Return the [X, Y] coordinate for the center point of the cell that contains the specified text.  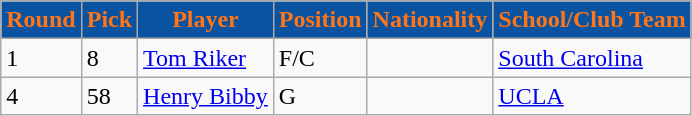
4 [41, 96]
Position [320, 20]
58 [109, 96]
Player [206, 20]
School/Club Team [592, 20]
1 [41, 58]
F/C [320, 58]
South Carolina [592, 58]
8 [109, 58]
G [320, 96]
Round [41, 20]
UCLA [592, 96]
Pick [109, 20]
Tom Riker [206, 58]
Nationality [430, 20]
Henry Bibby [206, 96]
